Capture the cell that displays the provided text and extract its (x, y) central coordinate. 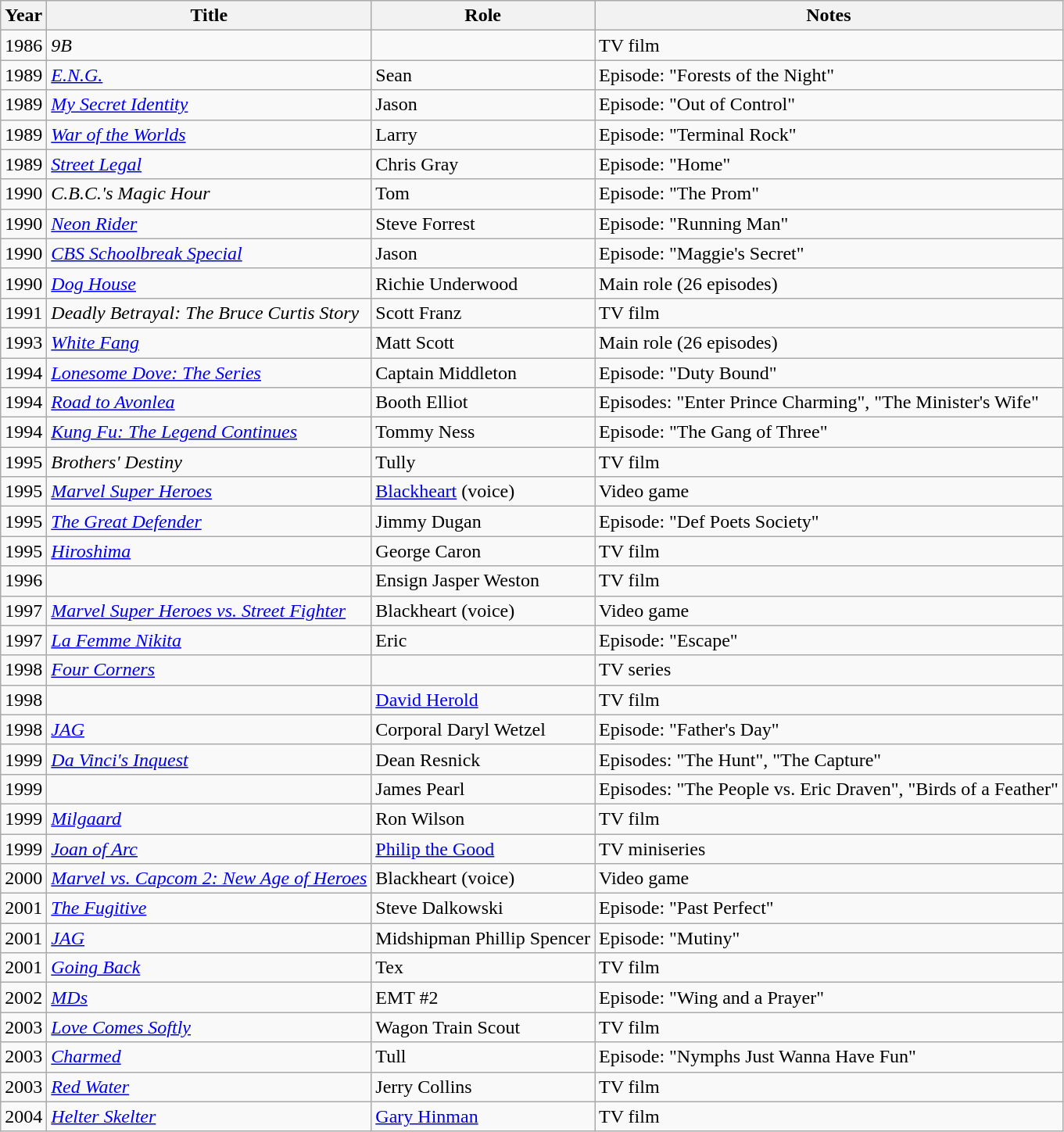
2002 (23, 998)
Episode: "The Prom" (829, 194)
Episodes: "Enter Prince Charming", "The Minister's Wife" (829, 403)
Steve Forrest (483, 224)
Jerry Collins (483, 1087)
Episode: "Past Perfect" (829, 908)
Ron Wilson (483, 819)
David Herold (483, 700)
Episode: "The Gang of Three" (829, 432)
Dog House (210, 283)
George Caron (483, 551)
Episode: "Out of Control" (829, 105)
Wagon Train Scout (483, 1027)
Title (210, 16)
La Femme Nikita (210, 640)
Gary Hinman (483, 1116)
MDs (210, 998)
Episode: "Wing and a Prayer" (829, 998)
Corporal Daryl Wetzel (483, 729)
Four Corners (210, 670)
Tom (483, 194)
C.B.C.'s Magic Hour (210, 194)
Tommy Ness (483, 432)
Ensign Jasper Weston (483, 581)
CBS Schoolbreak Special (210, 253)
Matt Scott (483, 342)
Love Comes Softly (210, 1027)
Episode: "Father's Day" (829, 729)
Episode: "Mutiny" (829, 938)
Episodes: "The People vs. Eric Draven", "Birds of a Feather" (829, 789)
Red Water (210, 1087)
Role (483, 16)
Road to Avonlea (210, 403)
Dean Resnick (483, 759)
Kung Fu: The Legend Continues (210, 432)
2000 (23, 879)
Year (23, 16)
Episode: "Nymphs Just Wanna Have Fun" (829, 1057)
Sean (483, 75)
Jimmy Dugan (483, 521)
Tully (483, 462)
Notes (829, 16)
1991 (23, 313)
James Pearl (483, 789)
Larry (483, 134)
Chris Gray (483, 164)
Tex (483, 968)
Philip the Good (483, 848)
Charmed (210, 1057)
1996 (23, 581)
My Secret Identity (210, 105)
Milgaard (210, 819)
2004 (23, 1116)
Midshipman Phillip Spencer (483, 938)
1986 (23, 45)
Episodes: "The Hunt", "The Capture" (829, 759)
TV miniseries (829, 848)
Episode: "Terminal Rock" (829, 134)
Booth Elliot (483, 403)
Lonesome Dove: The Series (210, 373)
Marvel Super Heroes vs. Street Fighter (210, 611)
EMT #2 (483, 998)
Street Legal (210, 164)
Steve Dalkowski (483, 908)
E.N.G. (210, 75)
White Fang (210, 342)
Deadly Betrayal: The Bruce Curtis Story (210, 313)
The Great Defender (210, 521)
War of the Worlds (210, 134)
Tull (483, 1057)
The Fugitive (210, 908)
Da Vinci's Inquest (210, 759)
Episode: "Forests of the Night" (829, 75)
9B (210, 45)
Episode: "Home" (829, 164)
Neon Rider (210, 224)
Brothers' Destiny (210, 462)
Scott Franz (483, 313)
Eric (483, 640)
Richie Underwood (483, 283)
TV series (829, 670)
Going Back (210, 968)
Captain Middleton (483, 373)
Episode: "Def Poets Society" (829, 521)
Episode: "Duty Bound" (829, 373)
Helter Skelter (210, 1116)
Marvel vs. Capcom 2: New Age of Heroes (210, 879)
Episode: "Maggie's Secret" (829, 253)
Joan of Arc (210, 848)
Hiroshima (210, 551)
Episode: "Escape" (829, 640)
1993 (23, 342)
Episode: "Running Man" (829, 224)
Marvel Super Heroes (210, 492)
